Pinpoint the cell where the given text exists, returning its [x, y] midpoint coordinate. 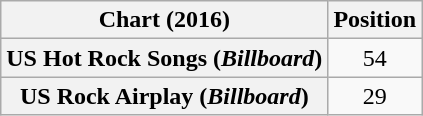
Position [375, 20]
US Rock Airplay (Billboard) [164, 96]
Chart (2016) [164, 20]
54 [375, 58]
29 [375, 96]
US Hot Rock Songs (Billboard) [164, 58]
